For the text-containing cell, return its midpoint in [x, y] coordinate format. 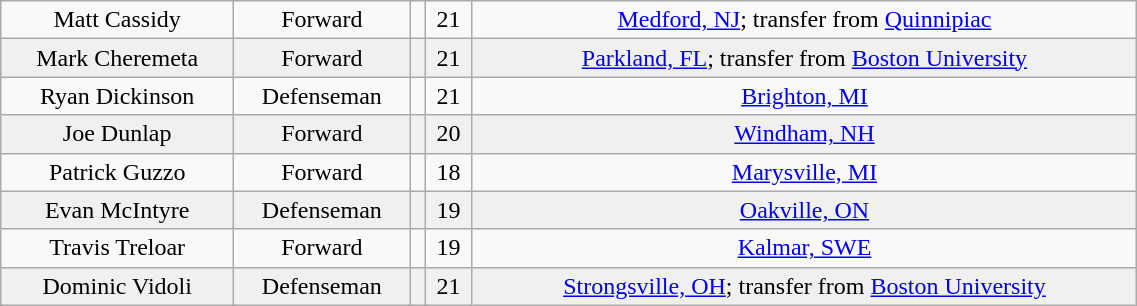
Brighton, MI [804, 96]
Kalmar, SWE [804, 248]
Evan McIntyre [118, 210]
Joe Dunlap [118, 134]
Dominic Vidoli [118, 286]
Travis Treloar [118, 248]
Matt Cassidy [118, 20]
Windham, NH [804, 134]
Medford, NJ; transfer from Quinnipiac [804, 20]
18 [448, 172]
Patrick Guzzo [118, 172]
Ryan Dickinson [118, 96]
20 [448, 134]
Parkland, FL; transfer from Boston University [804, 58]
Mark Cheremeta [118, 58]
Oakville, ON [804, 210]
Marysville, MI [804, 172]
Strongsville, OH; transfer from Boston University [804, 286]
